Find where the given text appears and provide that cell's center as [x, y] coordinate. 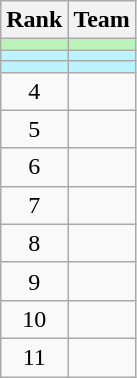
10 [34, 319]
5 [34, 129]
11 [34, 357]
9 [34, 281]
8 [34, 243]
Team [102, 20]
Rank [34, 20]
4 [34, 91]
6 [34, 167]
7 [34, 205]
